For the text-containing cell, return its midpoint in [x, y] coordinate format. 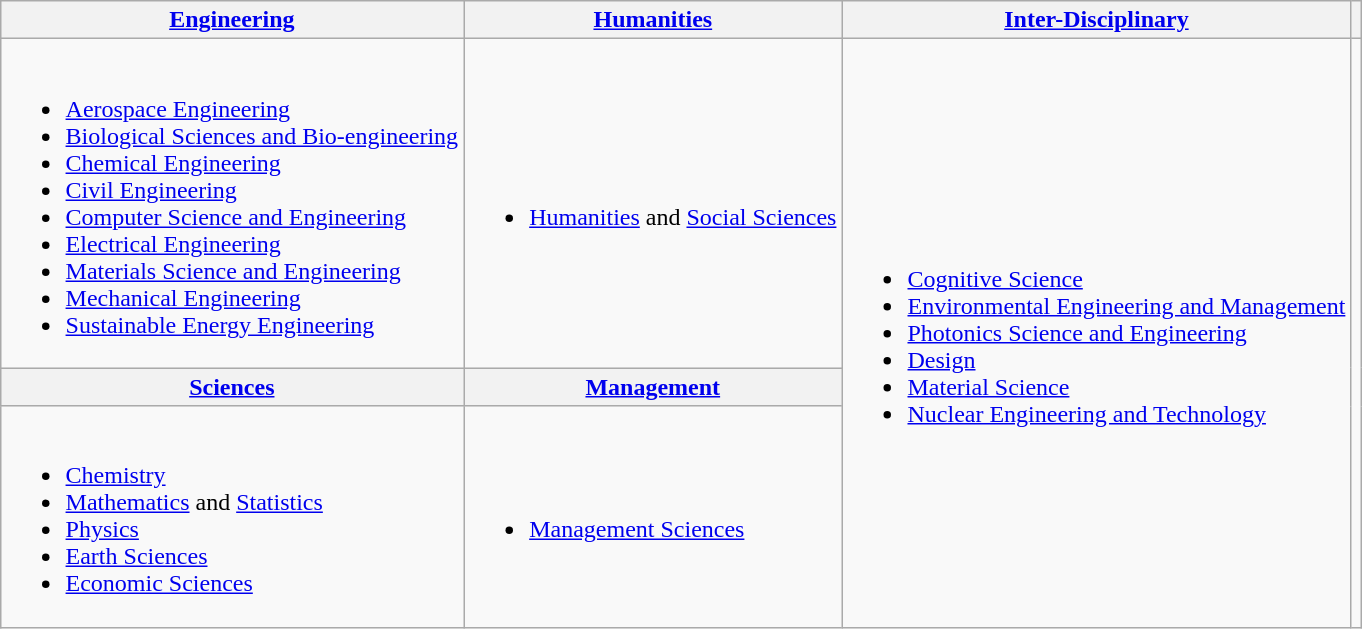
Humanities [653, 20]
Sciences [232, 387]
Cognitive ScienceEnvironmental Engineering and ManagementPhotonics Science and EngineeringDesignMaterial ScienceNuclear Engineering and Technology [1096, 333]
Engineering [232, 20]
Inter-Disciplinary [1096, 20]
Humanities and Social Sciences [653, 204]
ChemistryMathematics and StatisticsPhysicsEarth SciencesEconomic Sciences [232, 516]
Management Sciences [653, 516]
Management [653, 387]
